Locate the cell with the specified text and output its [X, Y] center coordinate. 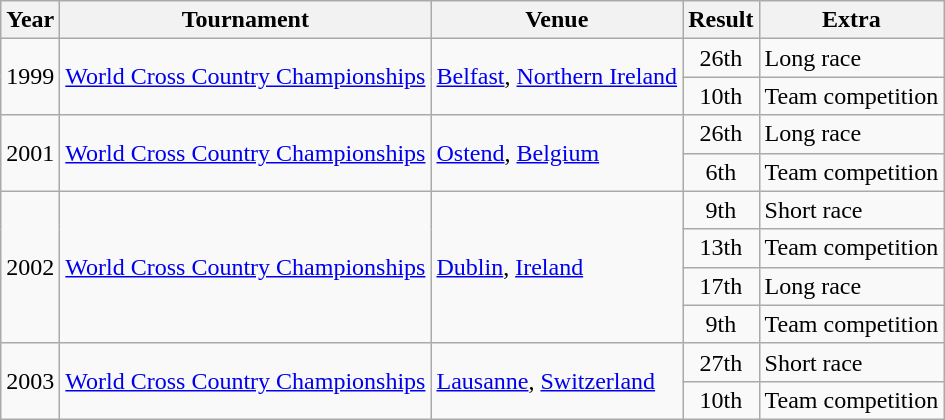
27th [721, 362]
Result [721, 20]
Extra [852, 20]
13th [721, 248]
Year [30, 20]
2002 [30, 267]
1999 [30, 77]
6th [721, 172]
Dublin, Ireland [557, 267]
2003 [30, 381]
Belfast, Northern Ireland [557, 77]
Ostend, Belgium [557, 153]
2001 [30, 153]
Tournament [246, 20]
Venue [557, 20]
Lausanne, Switzerland [557, 381]
17th [721, 286]
